Detect which cell encompasses the target text, then output its (X, Y) center coordinate. 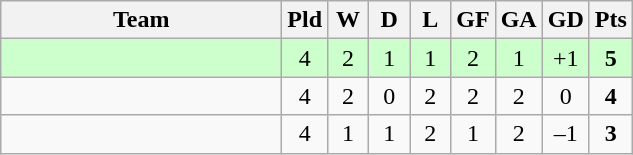
Pld (305, 20)
D (390, 20)
–1 (566, 134)
Team (142, 20)
3 (610, 134)
+1 (566, 58)
5 (610, 58)
L (430, 20)
W (348, 20)
GD (566, 20)
GF (473, 20)
GA (518, 20)
Pts (610, 20)
